From the cell containing the given text, extract its center point as (x, y) coordinate. 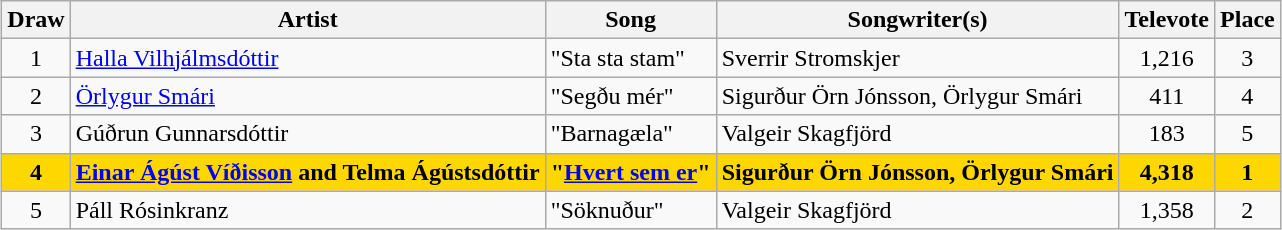
Einar Ágúst Víðisson and Telma Ágústsdóttir (308, 172)
Song (630, 20)
Gúðrun Gunnarsdóttir (308, 134)
183 (1166, 134)
Halla Vilhjálmsdóttir (308, 58)
1,216 (1166, 58)
Songwriter(s) (918, 20)
411 (1166, 96)
Örlygur Smári (308, 96)
"Segðu mér" (630, 96)
"Sta sta stam" (630, 58)
Televote (1166, 20)
Draw (36, 20)
4,318 (1166, 172)
Place (1248, 20)
Páll Rósinkranz (308, 210)
Artist (308, 20)
1,358 (1166, 210)
"Barnagæla" (630, 134)
"Söknuður" (630, 210)
"Hvert sem er" (630, 172)
Sverrir Stromskjer (918, 58)
